For the text-containing cell, return its midpoint in [X, Y] coordinate format. 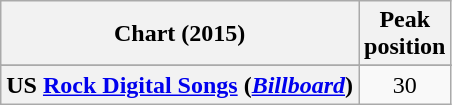
US Rock Digital Songs (Billboard) [180, 85]
Chart (2015) [180, 34]
30 [405, 85]
Peakposition [405, 34]
